Output the (x, y) coordinate of the center of the cell containing the given text.  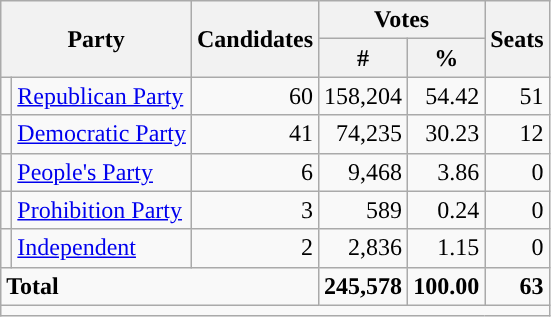
2 (254, 248)
1.15 (446, 248)
63 (517, 286)
6 (254, 172)
Votes (402, 20)
Candidates (254, 39)
Democratic Party (102, 134)
12 (517, 134)
Total (160, 286)
51 (517, 96)
245,578 (364, 286)
2,836 (364, 248)
% (446, 58)
Seats (517, 39)
100.00 (446, 286)
9,468 (364, 172)
Independent (102, 248)
Republican Party (102, 96)
0.24 (446, 210)
3.86 (446, 172)
30.23 (446, 134)
Prohibition Party (102, 210)
60 (254, 96)
Party (96, 39)
589 (364, 210)
3 (254, 210)
54.42 (446, 96)
# (364, 58)
People's Party (102, 172)
158,204 (364, 96)
74,235 (364, 134)
41 (254, 134)
